Return the (X, Y) coordinate for the center point of the cell that contains the specified text.  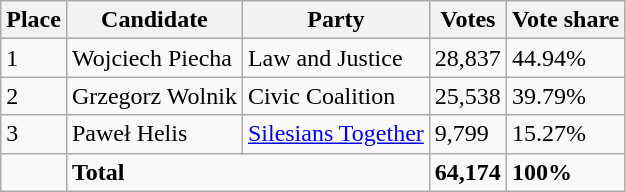
Party (336, 20)
2 (34, 96)
Civic Coalition (336, 96)
Paweł Helis (154, 134)
Grzegorz Wolnik (154, 96)
Law and Justice (336, 58)
15.27% (565, 134)
25,538 (468, 96)
Wojciech Piecha (154, 58)
Votes (468, 20)
9,799 (468, 134)
64,174 (468, 172)
Place (34, 20)
Total (248, 172)
Vote share (565, 20)
39.79% (565, 96)
Silesians Together (336, 134)
3 (34, 134)
1 (34, 58)
28,837 (468, 58)
100% (565, 172)
Candidate (154, 20)
44.94% (565, 58)
